Scan for the cell matching the given text and deliver its [x, y] coordinate at center. 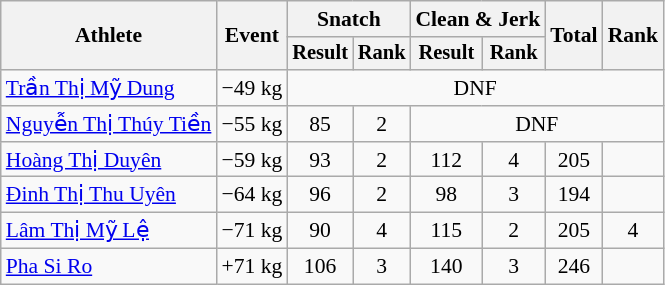
−55 kg [252, 124]
115 [446, 231]
98 [446, 195]
Athlete [109, 36]
140 [446, 267]
Total [574, 36]
Event [252, 36]
90 [320, 231]
Pha Si Ro [109, 267]
−59 kg [252, 160]
Snatch [348, 19]
Clean & Jerk [478, 19]
85 [320, 124]
Lâm Thị Mỹ Lệ [109, 231]
Nguyễn Thị Thúy Tiền [109, 124]
246 [574, 267]
106 [320, 267]
96 [320, 195]
Hoàng Thị Duyên [109, 160]
+71 kg [252, 267]
−71 kg [252, 231]
Đinh Thị Thu Uyên [109, 195]
112 [446, 160]
Trần Thị Mỹ Dung [109, 88]
−64 kg [252, 195]
93 [320, 160]
−49 kg [252, 88]
194 [574, 195]
